For the text-containing cell, return its midpoint in [x, y] coordinate format. 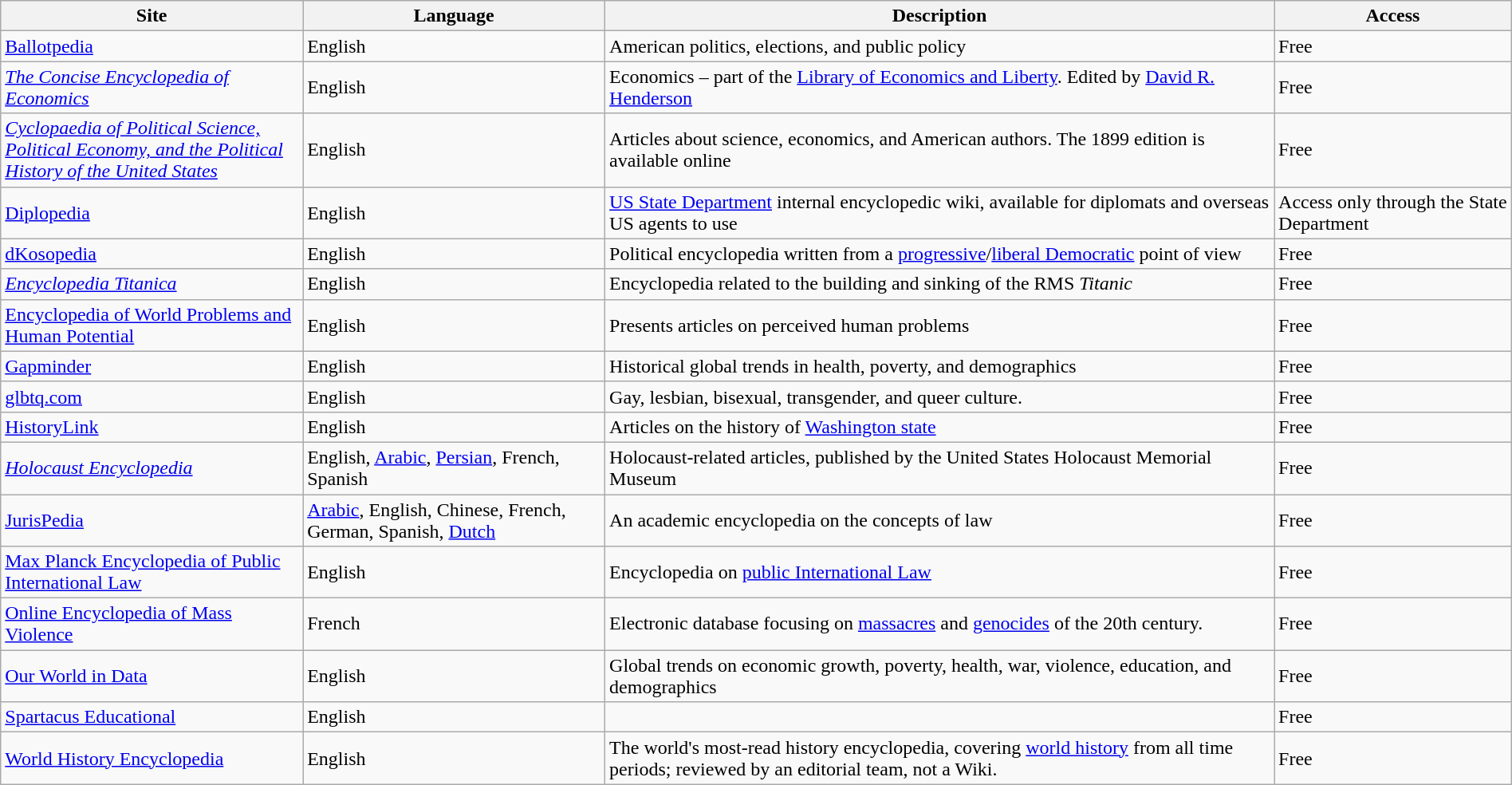
World History Encyclopedia [152, 758]
Spartacus Educational [152, 717]
Access [1393, 16]
Encyclopedia Titanica [152, 284]
French [455, 624]
Description [939, 16]
Max Planck Encyclopedia of Public International Law [152, 573]
The Concise Encyclopedia of Economics [152, 88]
Electronic database focusing on massacres and genocides of the 20th century. [939, 624]
American politics, elections, and public policy [939, 46]
Site [152, 16]
Articles about science, economics, and American authors. The 1899 edition is available online [939, 150]
Encyclopedia of World Problems and Human Potential [152, 325]
Gay, lesbian, bisexual, transgender, and queer culture. [939, 396]
Our World in Data [152, 677]
Global trends on economic growth, poverty, health, war, violence, education, and demographics [939, 677]
An academic encyclopedia on the concepts of law [939, 520]
Presents articles on perceived human problems [939, 325]
dKosopedia [152, 254]
Language [455, 16]
HistoryLink [152, 427]
Holocaust Encyclopedia [152, 467]
Encyclopedia on public International Law [939, 573]
The world's most-read history encyclopedia, covering world history from all time periods; reviewed by an editorial team, not a Wiki. [939, 758]
glbtq.com [152, 396]
Access only through the State Department [1393, 212]
Gapminder [152, 366]
Historical global trends in health, poverty, and demographics [939, 366]
US State Department internal encyclopedic wiki, available for diplomats and overseas US agents to use [939, 212]
English, Arabic, Persian, French, Spanish [455, 467]
Cyclopaedia of Political Science, Political Economy, and the Political History of the United States [152, 150]
Ballotpedia [152, 46]
Holocaust-related articles, published by the United States Holocaust Memorial Museum [939, 467]
Arabic, English, Chinese, French, German, Spanish, Dutch [455, 520]
Political encyclopedia written from a progressive/liberal Democratic point of view [939, 254]
Diplopedia [152, 212]
JurisPedia [152, 520]
Economics – part of the Library of Economics and Liberty. Edited by David R. Henderson [939, 88]
Articles on the history of Washington state [939, 427]
Online Encyclopedia of Mass Violence [152, 624]
Encyclopedia related to the building and sinking of the RMS Titanic [939, 284]
